Provide the [x, y] coordinate of the cell's center where the given text is located.  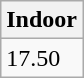
17.50 [42, 58]
Indoor [42, 20]
